Pinpoint the cell where the given text exists, returning its (x, y) midpoint coordinate. 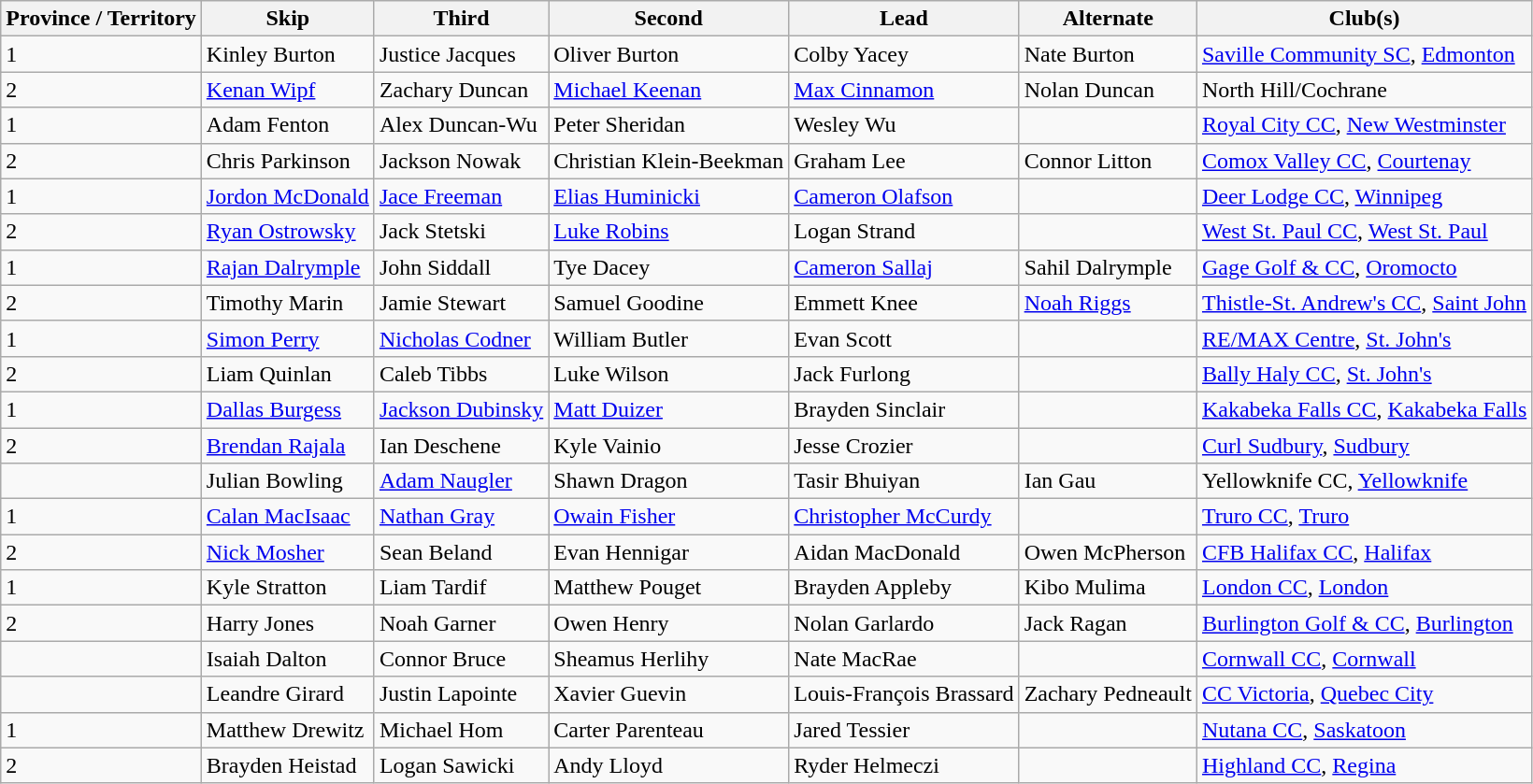
Comox Valley CC, Courtenay (1364, 161)
Zachary Duncan (461, 90)
Peter Sheridan (669, 125)
Dallas Burgess (288, 409)
Owen Henry (669, 623)
Nathan Gray (461, 517)
Oliver Burton (669, 54)
Sean Beland (461, 552)
Caleb Tibbs (461, 374)
Jackson Nowak (461, 161)
Jack Stetski (461, 232)
Saville Community SC, Edmonton (1364, 54)
Tasir Bhuiyan (904, 481)
Carter Parenteau (669, 730)
Kyle Stratton (288, 588)
Zachary Pedneault (1108, 694)
Owen McPherson (1108, 552)
Second (669, 19)
Michael Hom (461, 730)
Deer Lodge CC, Winnipeg (1364, 196)
Nate MacRae (904, 659)
Samuel Goodine (669, 303)
Wesley Wu (904, 125)
Kakabeka Falls CC, Kakabeka Falls (1364, 409)
Logan Strand (904, 232)
Connor Bruce (461, 659)
Matthew Pouget (669, 588)
Colby Yacey (904, 54)
Curl Sudbury, Sudbury (1364, 446)
Louis-François Brassard (904, 694)
Skip (288, 19)
North Hill/Cochrane (1364, 90)
Jackson Dubinsky (461, 409)
Ian Gau (1108, 481)
Club(s) (1364, 19)
Nolan Duncan (1108, 90)
Royal City CC, New Westminster (1364, 125)
Brayden Heistad (288, 765)
Tye Dacey (669, 267)
Jack Furlong (904, 374)
Sheamus Herlihy (669, 659)
Logan Sawicki (461, 765)
Alternate (1108, 19)
Adam Fenton (288, 125)
Gage Golf & CC, Oromocto (1364, 267)
Matt Duizer (669, 409)
Ryan Ostrowsky (288, 232)
Luke Wilson (669, 374)
West St. Paul CC, West St. Paul (1364, 232)
Jace Freeman (461, 196)
Nutana CC, Saskatoon (1364, 730)
Julian Bowling (288, 481)
Ian Deschene (461, 446)
John Siddall (461, 267)
Ryder Helmeczi (904, 765)
Nate Burton (1108, 54)
Sahil Dalrymple (1108, 267)
Yellowknife CC, Yellowknife (1364, 481)
Christopher McCurdy (904, 517)
Xavier Guevin (669, 694)
Emmett Knee (904, 303)
London CC, London (1364, 588)
Kinley Burton (288, 54)
Jesse Crozier (904, 446)
Thistle-St. Andrew's CC, Saint John (1364, 303)
Noah Riggs (1108, 303)
Brayden Sinclair (904, 409)
Matthew Drewitz (288, 730)
Highland CC, Regina (1364, 765)
Nick Mosher (288, 552)
Evan Hennigar (669, 552)
Justice Jacques (461, 54)
Jack Ragan (1108, 623)
Kibo Mulima (1108, 588)
Truro CC, Truro (1364, 517)
Kenan Wipf (288, 90)
Chris Parkinson (288, 161)
Christian Klein-Beekman (669, 161)
Jared Tessier (904, 730)
Cameron Olafson (904, 196)
Nolan Garlardo (904, 623)
Brayden Appleby (904, 588)
Cornwall CC, Cornwall (1364, 659)
Aidan MacDonald (904, 552)
Liam Quinlan (288, 374)
Shawn Dragon (669, 481)
Timothy Marin (288, 303)
Alex Duncan-Wu (461, 125)
RE/MAX Centre, St. John's (1364, 338)
Kyle Vainio (669, 446)
Graham Lee (904, 161)
Calan MacIsaac (288, 517)
Simon Perry (288, 338)
Isaiah Dalton (288, 659)
Luke Robins (669, 232)
Adam Naugler (461, 481)
Harry Jones (288, 623)
Andy Lloyd (669, 765)
Nicholas Codner (461, 338)
Noah Garner (461, 623)
Leandre Girard (288, 694)
CC Victoria, Quebec City (1364, 694)
Lead (904, 19)
William Butler (669, 338)
Rajan Dalrymple (288, 267)
Elias Huminicki (669, 196)
Third (461, 19)
Owain Fisher (669, 517)
Jamie Stewart (461, 303)
Burlington Golf & CC, Burlington (1364, 623)
Province / Territory (101, 19)
Connor Litton (1108, 161)
Evan Scott (904, 338)
Michael Keenan (669, 90)
Liam Tardif (461, 588)
CFB Halifax CC, Halifax (1364, 552)
Max Cinnamon (904, 90)
Brendan Rajala (288, 446)
Cameron Sallaj (904, 267)
Bally Haly CC, St. John's (1364, 374)
Justin Lapointe (461, 694)
Jordon McDonald (288, 196)
